Find where the given text appears and provide that cell's center as [x, y] coordinate. 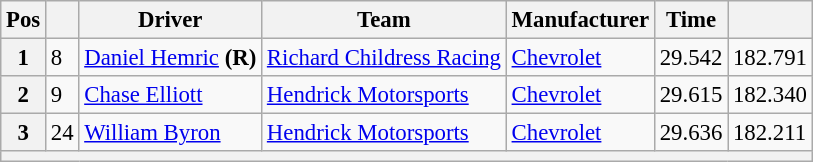
29.615 [690, 95]
Time [690, 20]
2 [24, 95]
182.211 [770, 133]
29.542 [690, 58]
Chase Elliott [170, 95]
Richard Childress Racing [384, 58]
Manufacturer [580, 20]
Daniel Hemric (R) [170, 58]
Pos [24, 20]
1 [24, 58]
8 [62, 58]
Team [384, 20]
182.791 [770, 58]
182.340 [770, 95]
3 [24, 133]
William Byron [170, 133]
9 [62, 95]
Driver [170, 20]
24 [62, 133]
29.636 [690, 133]
